Extract the [X, Y] coordinate from the center of the cell holding the provided text.  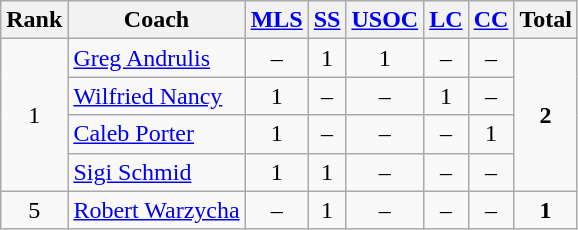
5 [34, 210]
Total [546, 20]
CC [491, 20]
USOC [385, 20]
SS [327, 20]
LC [446, 20]
Robert Warzycha [156, 210]
Caleb Porter [156, 134]
Rank [34, 20]
Greg Andrulis [156, 58]
Coach [156, 20]
2 [546, 115]
MLS [276, 20]
Wilfried Nancy [156, 96]
Sigi Schmid [156, 172]
